Extract the (x, y) coordinate from the center of the cell holding the provided text.  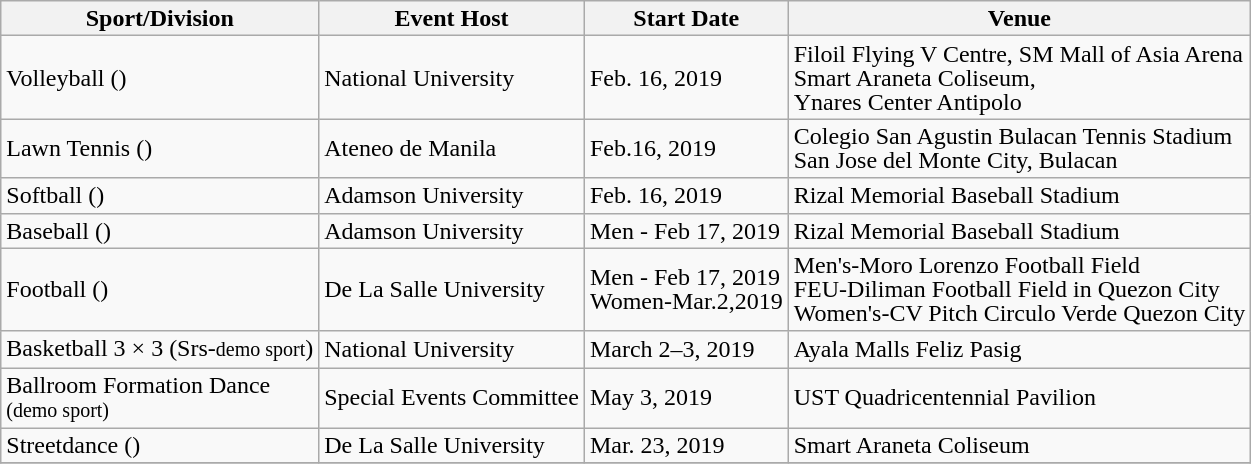
Basketball 3 × 3 (Srs-demo sport) (160, 350)
Football () (160, 290)
Sport/Division (160, 18)
May 3, 2019 (686, 398)
Ballroom Formation Dance (demo sport) (160, 398)
Baseball () (160, 230)
March 2–3, 2019 (686, 350)
Ateneo de Manila (452, 148)
Ayala Malls Feliz Pasig (1020, 350)
Venue (1020, 18)
UST Quadricentennial Pavilion (1020, 398)
Lawn Tennis () (160, 148)
Volleyball () (160, 78)
Start Date (686, 18)
Colegio San Agustin Bulacan Tennis StadiumSan Jose del Monte City, Bulacan (1020, 148)
Special Events Committee (452, 398)
Mar. 23, 2019 (686, 446)
Feb.16, 2019 (686, 148)
Men's-Moro Lorenzo Football FieldFEU-Diliman Football Field in Quezon CityWomen's-CV Pitch Circulo Verde Quezon City (1020, 290)
Men - Feb 17, 2019Women-Mar.2,2019 (686, 290)
Softball () (160, 196)
Streetdance () (160, 446)
Event Host (452, 18)
Filoil Flying V Centre, SM Mall of Asia ArenaSmart Araneta Coliseum,Ynares Center Antipolo (1020, 78)
Men - Feb 17, 2019 (686, 230)
Smart Araneta Coliseum (1020, 446)
